Extract the (x, y) coordinate from the center of the cell holding the provided text.  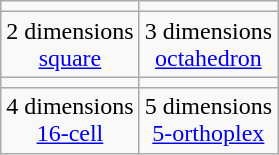
4 dimensions16-cell (70, 120)
3 dimensionsoctahedron (208, 44)
2 dimensionssquare (70, 44)
5 dimensions5-orthoplex (208, 120)
